Identify which cell holds the provided text, then report its (X, Y) central coordinate. 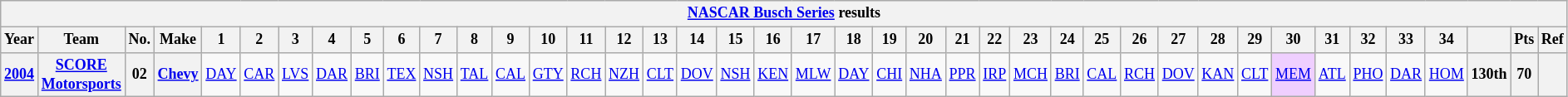
ATL (1332, 75)
70 (1525, 75)
6 (402, 40)
20 (926, 40)
GTY (548, 75)
Year (20, 40)
18 (854, 40)
Make (178, 40)
31 (1332, 40)
13 (660, 40)
TAL (474, 75)
TEX (402, 75)
MCH (1031, 75)
PHO (1368, 75)
9 (510, 40)
NASCAR Busch Series results (784, 13)
8 (474, 40)
28 (1218, 40)
15 (735, 40)
KEN (773, 75)
130th (1489, 75)
21 (963, 40)
SCORE Motorsports (81, 75)
34 (1447, 40)
24 (1068, 40)
32 (1368, 40)
Pts (1525, 40)
Chevy (178, 75)
12 (624, 40)
CHI (890, 75)
Ref (1553, 40)
3 (296, 40)
PPR (963, 75)
26 (1140, 40)
HOM (1447, 75)
CAR (259, 75)
11 (586, 40)
Team (81, 40)
23 (1031, 40)
02 (140, 75)
NZH (624, 75)
14 (697, 40)
7 (439, 40)
NHA (926, 75)
17 (813, 40)
16 (773, 40)
2 (259, 40)
1 (221, 40)
33 (1407, 40)
LVS (296, 75)
No. (140, 40)
5 (367, 40)
25 (1102, 40)
27 (1178, 40)
22 (994, 40)
29 (1255, 40)
IRP (994, 75)
MLW (813, 75)
19 (890, 40)
10 (548, 40)
MEM (1294, 75)
30 (1294, 40)
4 (333, 40)
2004 (20, 75)
KAN (1218, 75)
